Detect which cell encompasses the target text, then output its [X, Y] center coordinate. 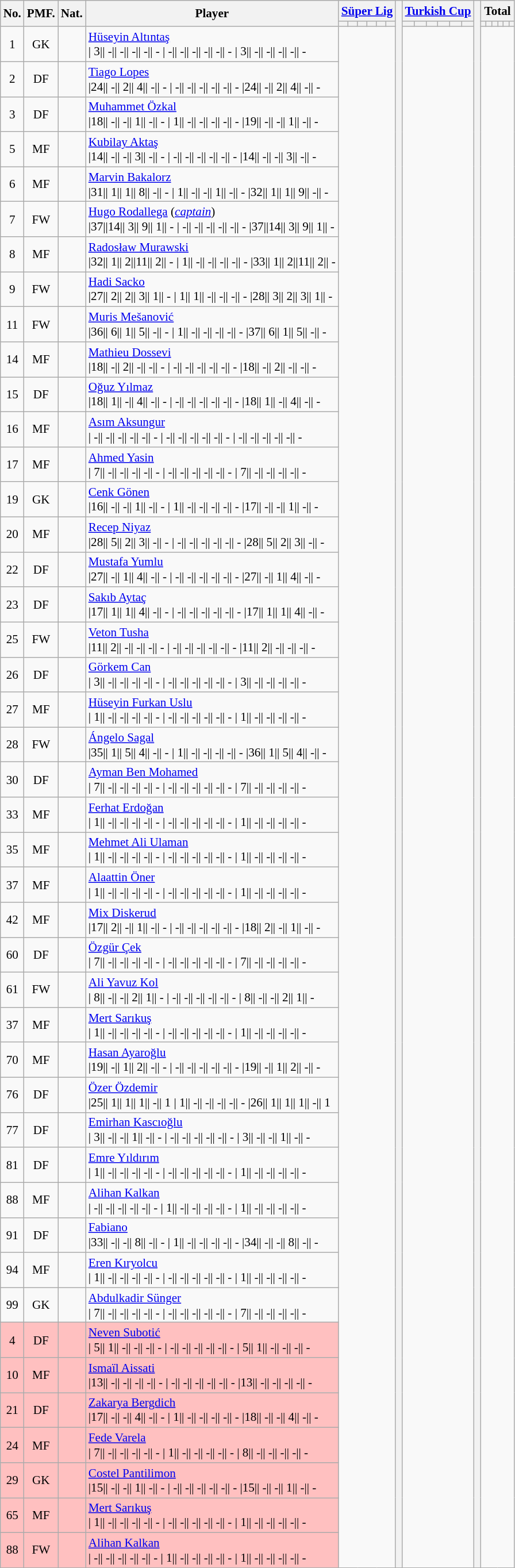
Cenk Gönen |16|| -|| -|| 1|| -|| - | 1|| -|| -|| -|| -|| - |17|| -|| -|| 1|| -|| - [212, 499]
42 [13, 920]
10 [13, 1375]
27 [13, 709]
Hasan Ayaroğlu |19|| -|| 1|| 2|| -|| - | -|| -|| -|| -|| -|| - |19|| -|| 1|| 2|| -|| - [212, 1060]
33 [13, 815]
11 [13, 324]
Radosław Murawski |32|| 1|| 2||11|| 2|| - | 1|| -|| -|| -|| -|| - |33|| 1|| 2||11|| 2|| - [212, 254]
Kubilay Aktaş |14|| -|| -|| 3|| -|| - | -|| -|| -|| -|| -|| - |14|| -|| -|| 3|| -|| - [212, 149]
Zakarya Bergdich |17|| -|| -|| 4|| -|| - | 1|| -|| -|| -|| -|| - |18|| -|| -|| 4|| -|| - [212, 1411]
7 [13, 220]
Alaattin Öner | 1|| -|| -|| -|| -|| - | -|| -|| -|| -|| -|| - | 1|| -|| -|| -|| -|| - [212, 885]
Asım Aksungur | -|| -|| -|| -|| -|| - | -|| -|| -|| -|| -|| - | -|| -|| -|| -|| -|| - [212, 430]
Ferhat Erdoğan | 1|| -|| -|| -|| -|| - | -|| -|| -|| -|| -|| - | 1|| -|| -|| -|| -|| - [212, 815]
19 [13, 499]
Muris Mešanović |36|| 6|| 1|| 5|| -|| - | 1|| -|| -|| -|| -|| - |37|| 6|| 1|| 5|| -|| - [212, 324]
Player [212, 14]
Mathieu Dossevi |18|| -|| 2|| -|| -|| - | -|| -|| -|| -|| -|| - |18|| -|| 2|| -|| -|| - [212, 360]
61 [13, 990]
Hadi Sacko |27|| 2|| 2|| 3|| 1|| - | 1|| 1|| -|| -|| -|| - |28|| 3|| 2|| 3|| 1|| - [212, 290]
15 [13, 394]
Özer Özdemir |25|| 1|| 1|| 1|| -|| 1 | 1|| -|| -|| -|| -|| - |26|| 1|| 1|| 1|| -|| 1 [212, 1094]
26 [13, 675]
Ismaïl Aissati |13|| -|| -|| -|| -|| - | -|| -|| -|| -|| -|| - |13|| -|| -|| -|| -|| - [212, 1375]
1 [13, 44]
2 [13, 79]
77 [13, 1130]
No. [13, 14]
3 [13, 114]
91 [13, 1235]
Emirhan Kascıoğlu | 3|| -|| -|| 1|| -|| - | -|| -|| -|| -|| -|| - | 3|| -|| -|| 1|| -|| - [212, 1130]
Sakıb Aytaç |17|| 1|| 1|| 4|| -|| - | -|| -|| -|| -|| -|| - |17|| 1|| 1|| 4|| -|| - [212, 605]
35 [13, 850]
65 [13, 1515]
Emre Yıldırım | 1|| -|| -|| -|| -|| - | -|| -|| -|| -|| -|| - | 1|| -|| -|| -|| -|| - [212, 1165]
8 [13, 254]
Tiago Lopes |24|| -|| 2|| 4|| -|| - | -|| -|| -|| -|| -|| - |24|| -|| 2|| 4|| -|| - [212, 79]
Hüseyin Furkan Uslu | 1|| -|| -|| -|| -|| - | -|| -|| -|| -|| -|| - | 1|| -|| -|| -|| -|| - [212, 709]
25 [13, 639]
Total [498, 10]
4 [13, 1340]
24 [13, 1445]
Hüseyin Altıntaş | 3|| -|| -|| -|| -|| - | -|| -|| -|| -|| -|| - | 3|| -|| -|| -|| -|| - [212, 44]
6 [13, 184]
Muhammet Özkal |18|| -|| -|| 1|| -|| - | 1|| -|| -|| -|| -|| - |19|| -|| -|| 1|| -|| - [212, 114]
Mehmet Ali Ulaman | 1|| -|| -|| -|| -|| - | -|| -|| -|| -|| -|| - | 1|| -|| -|| -|| -|| - [212, 850]
PMF. [41, 14]
Neven Subotić | 5|| 1|| -|| -|| -|| - | -|| -|| -|| -|| -|| - | 5|| 1|| -|| -|| -|| - [212, 1340]
Fede Varela | 7|| -|| -|| -|| -|| - | 1|| -|| -|| -|| -|| - | 8|| -|| -|| -|| -|| - [212, 1445]
76 [13, 1094]
81 [13, 1165]
Oğuz Yılmaz |18|| 1|| -|| 4|| -|| - | -|| -|| -|| -|| -|| - |18|| 1|| -|| 4|| -|| - [212, 394]
28 [13, 745]
9 [13, 290]
Veton Tusha |11|| 2|| -|| -|| -|| - | -|| -|| -|| -|| -|| - |11|| 2|| -|| -|| -|| - [212, 639]
Recep Niyaz |28|| 5|| 2|| 3|| -|| - | -|| -|| -|| -|| -|| - |28|| 5|| 2|| 3|| -|| - [212, 535]
Eren Kıryolcu | 1|| -|| -|| -|| -|| - | -|| -|| -|| -|| -|| - | 1|| -|| -|| -|| -|| - [212, 1270]
94 [13, 1270]
Marvin Bakalorz |31|| 1|| 1|| 8|| -|| - | 1|| -|| -|| 1|| -|| - |32|| 1|| 1|| 9|| -|| - [212, 184]
Mix Diskerud |17|| 2|| -|| 1|| -|| - | -|| -|| -|| -|| -|| - |18|| 2|| -|| 1|| -|| - [212, 920]
99 [13, 1305]
Görkem Can | 3|| -|| -|| -|| -|| - | -|| -|| -|| -|| -|| - | 3|| -|| -|| -|| -|| - [212, 675]
Fabiano |33|| -|| -|| 8|| -|| - | 1|| -|| -|| -|| -|| - |34|| -|| -|| 8|| -|| - [212, 1235]
17 [13, 464]
Ahmed Yasin | 7|| -|| -|| -|| -|| - | -|| -|| -|| -|| -|| - | 7|| -|| -|| -|| -|| - [212, 464]
Özgür Çek | 7|| -|| -|| -|| -|| - | -|| -|| -|| -|| -|| - | 7|| -|| -|| -|| -|| - [212, 955]
60 [13, 955]
16 [13, 430]
Costel Pantilimon |15|| -|| -|| 1|| -|| - | -|| -|| -|| -|| -|| - |15|| -|| -|| 1|| -|| - [212, 1481]
23 [13, 605]
30 [13, 779]
Süper Lig [367, 10]
29 [13, 1481]
Mustafa Yumlu |27|| -|| 1|| 4|| -|| - | -|| -|| -|| -|| -|| - |27|| -|| 1|| 4|| -|| - [212, 569]
Turkish Cup [438, 10]
Nat. [72, 14]
Ayman Ben Mohamed | 7|| -|| -|| -|| -|| - | -|| -|| -|| -|| -|| - | 7|| -|| -|| -|| -|| - [212, 779]
Hugo Rodallega (captain) |37||14|| 3|| 9|| 1|| - | -|| -|| -|| -|| -|| - |37||14|| 3|| 9|| 1|| - [212, 220]
21 [13, 1411]
5 [13, 149]
14 [13, 360]
70 [13, 1060]
Ángelo Sagal |35|| 1|| 5|| 4|| -|| - | 1|| -|| -|| -|| -|| - |36|| 1|| 5|| 4|| -|| - [212, 745]
Abdulkadir Sünger | 7|| -|| -|| -|| -|| - | -|| -|| -|| -|| -|| - | 7|| -|| -|| -|| -|| - [212, 1305]
22 [13, 569]
20 [13, 535]
Ali Yavuz Kol | 8|| -|| -|| 2|| 1|| - | -|| -|| -|| -|| -|| - | 8|| -|| -|| 2|| 1|| - [212, 990]
